Scan for the cell matching the given text and deliver its (x, y) coordinate at center. 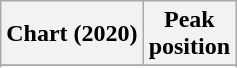
Peakposition (189, 34)
Chart (2020) (72, 34)
